Locate the cell with the specified text and output its [X, Y] center coordinate. 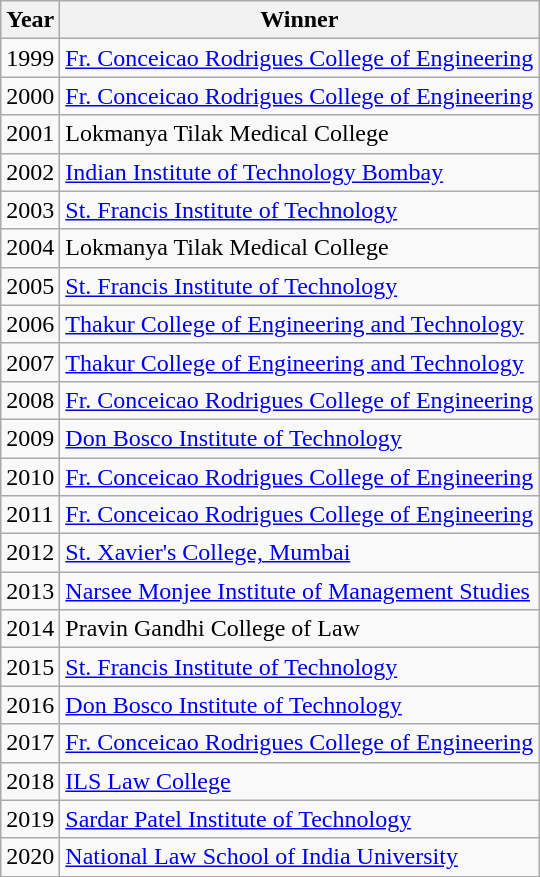
2002 [30, 172]
2019 [30, 819]
2000 [30, 96]
2005 [30, 286]
2018 [30, 781]
Winner [300, 20]
2003 [30, 210]
2007 [30, 362]
2012 [30, 553]
Sardar Patel Institute of Technology [300, 819]
ILS Law College [300, 781]
Year [30, 20]
Indian Institute of Technology Bombay [300, 172]
2009 [30, 438]
2020 [30, 857]
2015 [30, 667]
Narsee Monjee Institute of Management Studies [300, 591]
2017 [30, 743]
National Law School of India University [300, 857]
2013 [30, 591]
2001 [30, 134]
2014 [30, 629]
2011 [30, 515]
Pravin Gandhi College of Law [300, 629]
2004 [30, 248]
2016 [30, 705]
1999 [30, 58]
2006 [30, 324]
2010 [30, 477]
St. Xavier's College, Mumbai [300, 553]
2008 [30, 400]
